Identify which cell holds the provided text, then report its (X, Y) central coordinate. 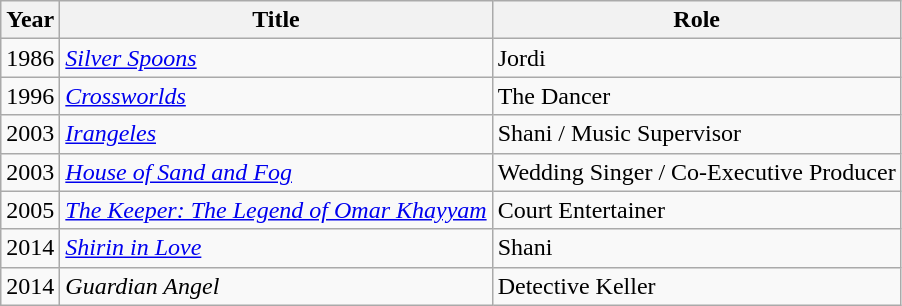
Guardian Angel (276, 286)
Shani (696, 248)
2005 (30, 210)
Year (30, 20)
Court Entertainer (696, 210)
Detective Keller (696, 286)
Jordi (696, 58)
1986 (30, 58)
Title (276, 20)
House of Sand and Fog (276, 172)
The Dancer (696, 96)
Shirin in Love (276, 248)
Crossworlds (276, 96)
Irangeles (276, 134)
Wedding Singer / Co-Executive Producer (696, 172)
1996 (30, 96)
Silver Spoons (276, 58)
Role (696, 20)
Shani / Music Supervisor (696, 134)
The Keeper: The Legend of Omar Khayyam (276, 210)
